Capture the cell that displays the provided text and extract its (X, Y) central coordinate. 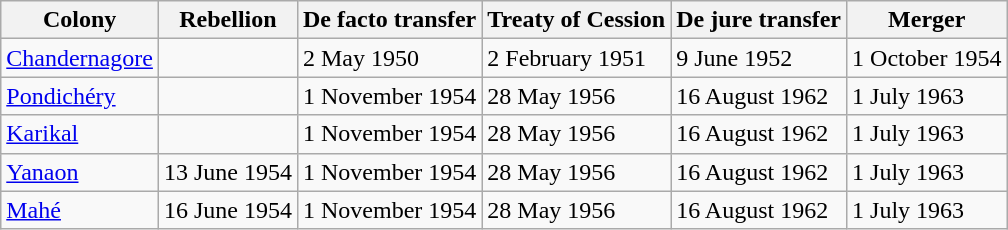
2 May 1950 (389, 58)
De jure transfer (759, 20)
Mahé (80, 210)
2 February 1951 (576, 58)
Rebellion (228, 20)
Yanaon (80, 172)
Colony (80, 20)
Merger (927, 20)
De facto transfer (389, 20)
Karikal (80, 134)
16 June 1954 (228, 210)
13 June 1954 (228, 172)
1 October 1954 (927, 58)
Treaty of Cession (576, 20)
Pondichéry (80, 96)
9 June 1952 (759, 58)
Chandernagore (80, 58)
